Extract the (x, y) coordinate from the center of the cell holding the provided text.  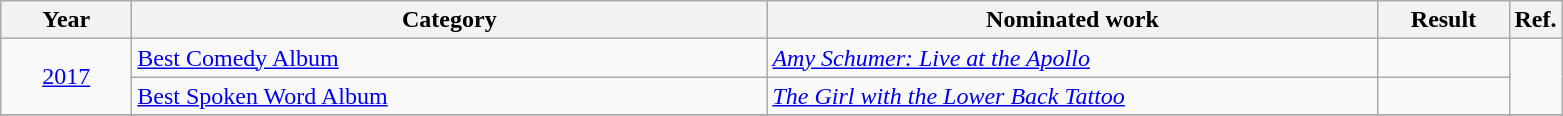
2017 (66, 77)
Best Spoken Word Album (450, 96)
Best Comedy Album (450, 58)
Nominated work (1072, 20)
The Girl with the Lower Back Tattoo (1072, 96)
Result (1444, 20)
Ref. (1536, 20)
Year (66, 20)
Category (450, 20)
Amy Schumer: Live at the Apollo (1072, 58)
